Capture the cell that displays the provided text and extract its [x, y] central coordinate. 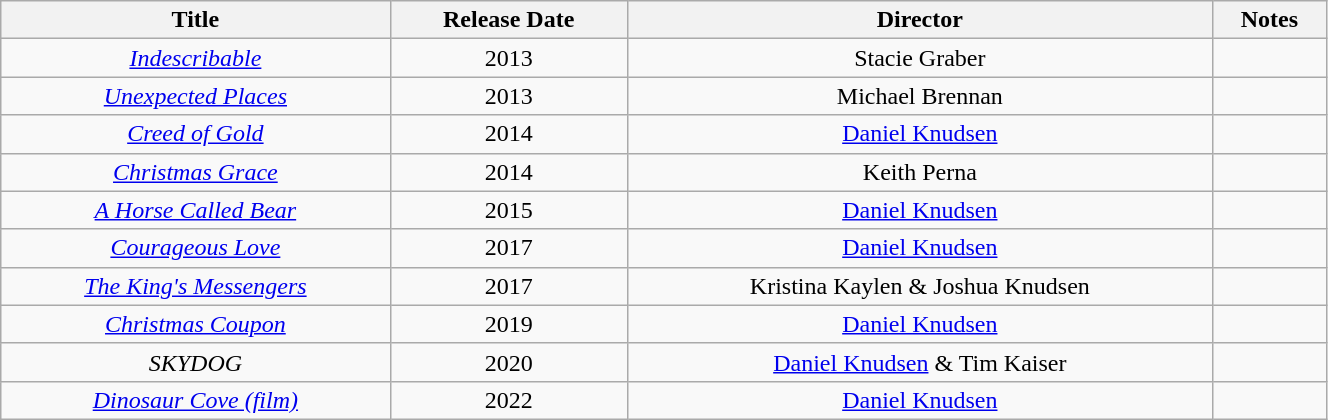
Stacie Graber [920, 58]
Kristina Kaylen & Joshua Knudsen [920, 286]
Notes [1269, 20]
Unexpected Places [196, 96]
Christmas Coupon [196, 324]
The King's Messengers [196, 286]
Michael Brennan [920, 96]
Indescribable [196, 58]
Director [920, 20]
A Horse Called Bear [196, 210]
SKYDOG [196, 362]
Daniel Knudsen & Tim Kaiser [920, 362]
2019 [508, 324]
Courageous Love [196, 248]
Creed of Gold [196, 134]
Christmas Grace [196, 172]
2020 [508, 362]
Release Date [508, 20]
Keith Perna [920, 172]
Title [196, 20]
2015 [508, 210]
2022 [508, 400]
Dinosaur Cove (film) [196, 400]
